Find where the given text appears and provide that cell's center as (X, Y) coordinate. 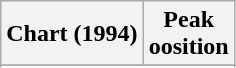
Chart (1994) (72, 34)
Peakoosition (188, 34)
